Identify which cell holds the provided text, then report its (x, y) central coordinate. 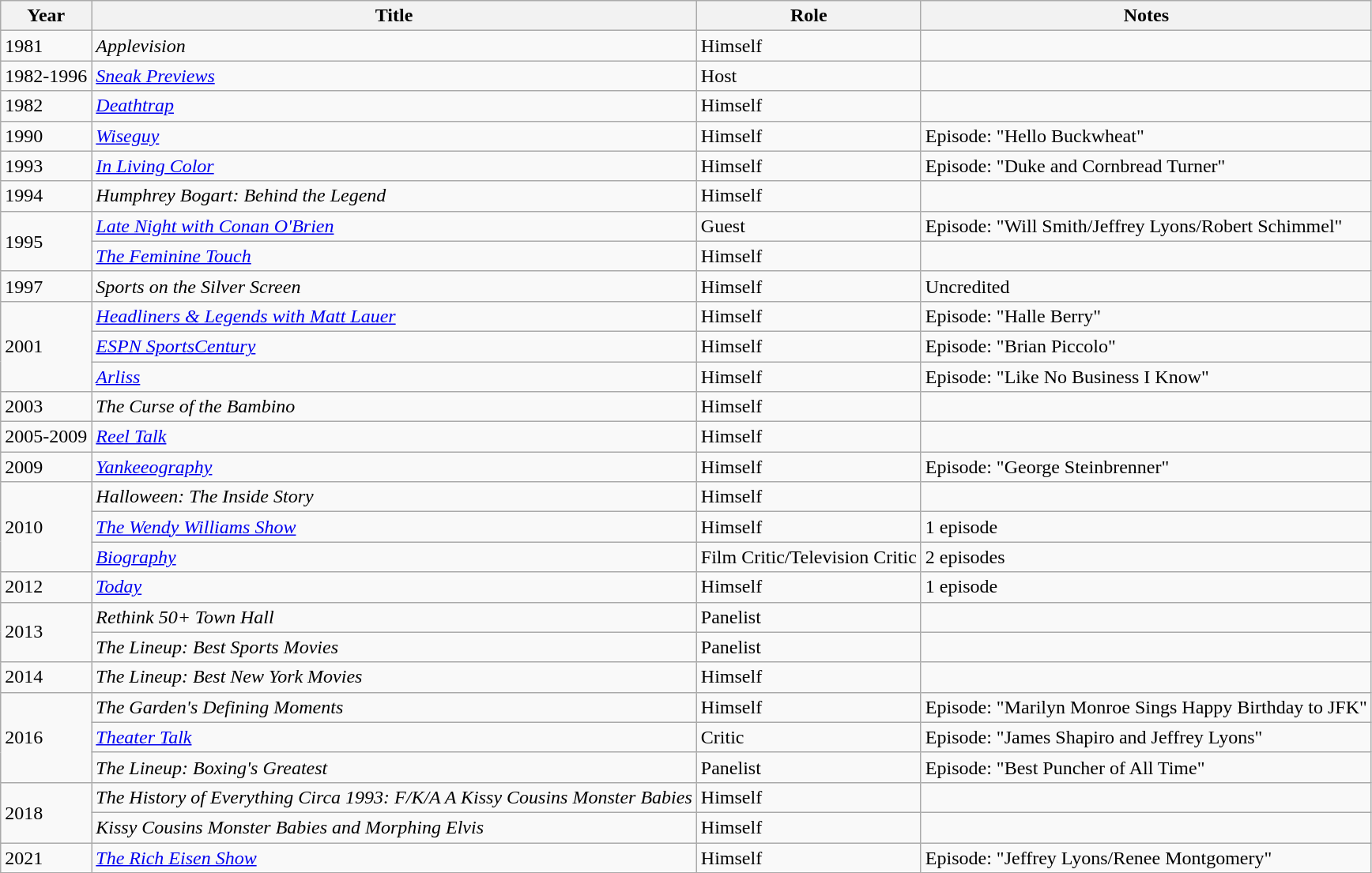
The Rich Eisen Show (394, 857)
The Lineup: Boxing's Greatest (394, 767)
1993 (46, 166)
2021 (46, 857)
Notes (1146, 16)
1982 (46, 106)
The Lineup: Best Sports Movies (394, 647)
Biography (394, 557)
2013 (46, 632)
Episode: "Hello Buckwheat" (1146, 136)
2009 (46, 467)
ESPN SportsCentury (394, 346)
Role (808, 16)
In Living Color (394, 166)
Film Critic/Television Critic (808, 557)
Halloween: The Inside Story (394, 497)
Episode: "James Shapiro and Jeffrey Lyons" (1146, 737)
Today (394, 587)
Theater Talk (394, 737)
The Curse of the Bambino (394, 407)
Sports on the Silver Screen (394, 286)
The Wendy Williams Show (394, 527)
Reel Talk (394, 437)
Episode: "Like No Business I Know" (1146, 377)
2003 (46, 407)
Headliners & Legends with Matt Lauer (394, 316)
Applevision (394, 46)
Critic (808, 737)
Episode: "George Steinbrenner" (1146, 467)
2001 (46, 346)
2005-2009 (46, 437)
The History of Everything Circa 1993: F/K/A A Kissy Cousins Monster Babies (394, 797)
Humphrey Bogart: Behind the Legend (394, 196)
Sneak Previews (394, 76)
Deathtrap (394, 106)
Year (46, 16)
2012 (46, 587)
1997 (46, 286)
Episode: "Best Puncher of All Time" (1146, 767)
Episode: "Will Smith/Jeffrey Lyons/Robert Schimmel" (1146, 226)
Episode: "Marilyn Monroe Sings Happy Birthday to JFK" (1146, 707)
Wiseguy (394, 136)
Kissy Cousins Monster Babies and Morphing Elvis (394, 827)
1990 (46, 136)
Yankeeography (394, 467)
Episode: "Halle Berry" (1146, 316)
Arliss (394, 377)
Rethink 50+ Town Hall (394, 617)
Host (808, 76)
2 episodes (1146, 557)
Episode: "Brian Piccolo" (1146, 346)
1982-1996 (46, 76)
Uncredited (1146, 286)
2016 (46, 737)
2010 (46, 527)
The Garden's Defining Moments (394, 707)
1995 (46, 241)
The Lineup: Best New York Movies (394, 677)
Late Night with Conan O'Brien (394, 226)
Guest (808, 226)
Episode: "Duke and Cornbread Turner" (1146, 166)
2018 (46, 812)
Episode: "Jeffrey Lyons/Renee Montgomery" (1146, 857)
Title (394, 16)
2014 (46, 677)
The Feminine Touch (394, 256)
1981 (46, 46)
1994 (46, 196)
